Search for the cell housing the specified text and yield its (X, Y) center coordinate. 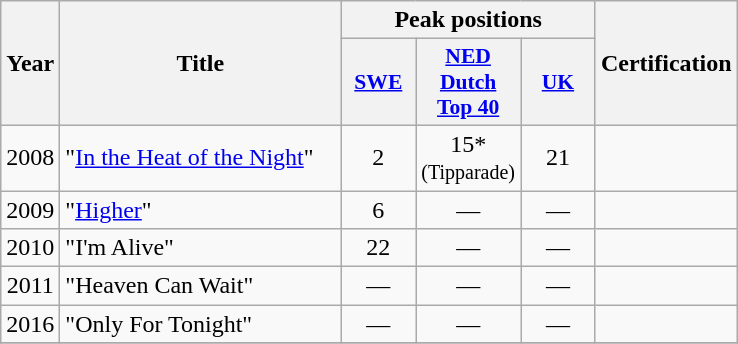
2008 (30, 158)
2016 (30, 324)
"Only For Tonight" (200, 324)
"In the Heat of the Night" (200, 158)
UK (558, 82)
21 (558, 158)
"Higher" (200, 209)
Title (200, 64)
2010 (30, 248)
6 (378, 209)
SWE (378, 82)
2009 (30, 209)
2 (378, 158)
"Heaven Can Wait" (200, 286)
NED DutchTop 40 (468, 82)
2011 (30, 286)
Certification (666, 64)
"I'm Alive" (200, 248)
Peak positions (468, 20)
15* (Tipparade) (468, 158)
Year (30, 64)
22 (378, 248)
